From the cell containing the given text, extract its center point as (X, Y) coordinate. 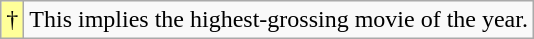
† (12, 20)
This implies the highest-grossing movie of the year. (279, 20)
